Search for the cell housing the specified text and yield its [x, y] center coordinate. 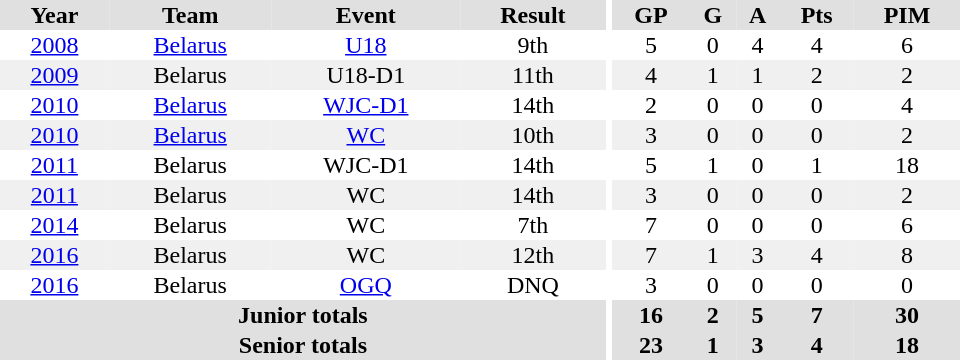
GP [650, 15]
Result [533, 15]
Senior totals [303, 345]
9th [533, 45]
7th [533, 225]
16 [650, 315]
Pts [816, 15]
G [713, 15]
OGQ [366, 285]
8 [907, 255]
12th [533, 255]
30 [907, 315]
10th [533, 135]
DNQ [533, 285]
U18 [366, 45]
Event [366, 15]
2008 [54, 45]
PIM [907, 15]
2014 [54, 225]
A [758, 15]
Year [54, 15]
U18-D1 [366, 75]
23 [650, 345]
Junior totals [303, 315]
2009 [54, 75]
Team [190, 15]
11th [533, 75]
